Identify which cell holds the provided text, then report its [x, y] central coordinate. 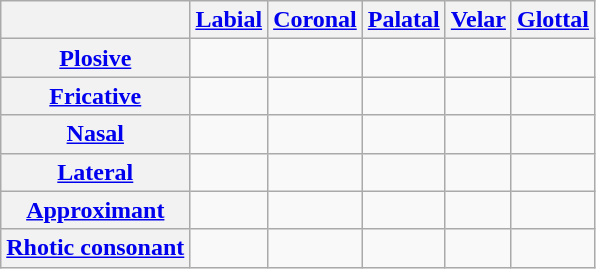
Labial [229, 20]
Lateral [96, 172]
Approximant [96, 210]
Fricative [96, 96]
Plosive [96, 58]
Nasal [96, 134]
Glottal [552, 20]
Palatal [404, 20]
Velar [478, 20]
Rhotic consonant [96, 248]
Coronal [316, 20]
